Capture the cell that displays the provided text and extract its (X, Y) central coordinate. 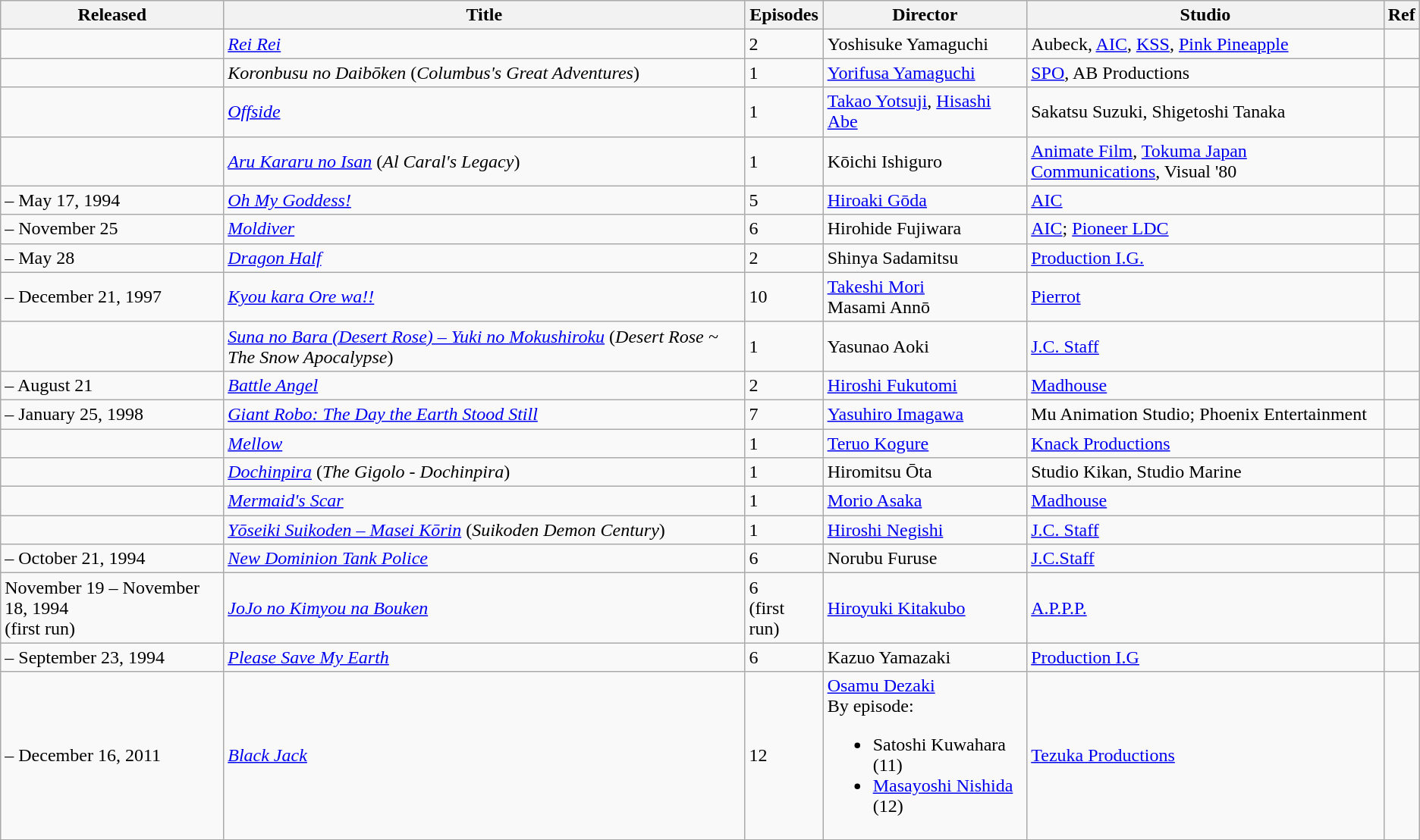
Episodes (784, 15)
– January 25, 1998 (112, 414)
Studio Kikan, Studio Marine (1205, 472)
Hiroshi Fukutomi (925, 385)
Yorifusa Yamaguchi (925, 73)
Hirohide Fujiwara (925, 229)
Norubu Furuse (925, 559)
10 (784, 297)
Kōichi Ishiguro (925, 161)
5 (784, 200)
Yasuhiro Imagawa (925, 414)
Suna no Bara (Desert Rose) – Yuki no Mokushiroku (Desert Rose ~ The Snow Apocalypse) (484, 346)
– November 25 (112, 229)
Please Save My Earth (484, 657)
Mellow (484, 444)
Hiroyuki Kitakubo (925, 608)
Hiroshi Negishi (925, 530)
– September 23, 1994 (112, 657)
7 (784, 414)
– August 21 (112, 385)
Koronbusu no Daibōken (Columbus's Great Adventures) (484, 73)
Dochinpira (The Gigolo - Dochinpira) (484, 472)
– December 16, 2011 (112, 755)
Hiroaki Gōda (925, 200)
Kyou kara Ore wa!! (484, 297)
Production I.G (1205, 657)
AIC; Pioneer LDC (1205, 229)
SPO, AB Productions (1205, 73)
12 (784, 755)
November 19 – November 18, 1994(first run) (112, 608)
JoJo no Kimyou na Bouken (484, 608)
Hiromitsu Ōta (925, 472)
Kazuo Yamazaki (925, 657)
New Dominion Tank Police (484, 559)
Takao Yotsuji, Hisashi Abe (925, 112)
Rei Rei (484, 44)
Production I.G. (1205, 258)
Sakatsu Suzuki, Shigetoshi Tanaka (1205, 112)
Director (925, 15)
Osamu DezakiBy episode:Satoshi Kuwahara (11)Masayoshi Nishida (12) (925, 755)
Battle Angel (484, 385)
6(first run) (784, 608)
– May 28 (112, 258)
Mu Animation Studio; Phoenix Entertainment (1205, 414)
Black Jack (484, 755)
Aubeck, AIC, KSS, Pink Pineapple (1205, 44)
Morio Asaka (925, 501)
Knack Productions (1205, 444)
Pierrot (1205, 297)
Studio (1205, 15)
Mermaid's Scar (484, 501)
AIC (1205, 200)
Oh My Goddess! (484, 200)
A.P.P.P. (1205, 608)
– October 21, 1994 (112, 559)
Takeshi MoriMasami Annō (925, 297)
Animate Film, Tokuma Japan Communications, Visual '80 (1205, 161)
– December 21, 1997 (112, 297)
Ref (1402, 15)
Yoshisuke Yamaguchi (925, 44)
Moldiver (484, 229)
Giant Robo: The Day the Earth Stood Still (484, 414)
Shinya Sadamitsu (925, 258)
Teruo Kogure (925, 444)
Yōseiki Suikoden – Masei Kōrin (Suikoden Demon Century) (484, 530)
Dragon Half (484, 258)
Released (112, 15)
Tezuka Productions (1205, 755)
Aru Kararu no Isan (Al Caral's Legacy) (484, 161)
– May 17, 1994 (112, 200)
J.C.Staff (1205, 559)
Yasunao Aoki (925, 346)
Offside (484, 112)
Title (484, 15)
